Return the (x, y) coordinate for the center point of the cell that contains the specified text.  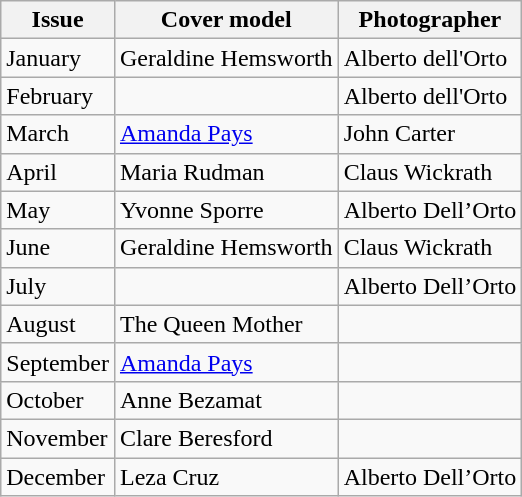
John Carter (430, 134)
December (58, 477)
Leza Cruz (226, 477)
July (58, 286)
November (58, 438)
Clare Beresford (226, 438)
March (58, 134)
August (58, 324)
Maria Rudman (226, 172)
Issue (58, 20)
September (58, 362)
April (58, 172)
June (58, 248)
Yvonne Sporre (226, 210)
October (58, 400)
Anne Bezamat (226, 400)
January (58, 58)
May (58, 210)
Cover model (226, 20)
The Queen Mother (226, 324)
February (58, 96)
Photographer (430, 20)
